Capture the cell that displays the provided text and extract its (x, y) central coordinate. 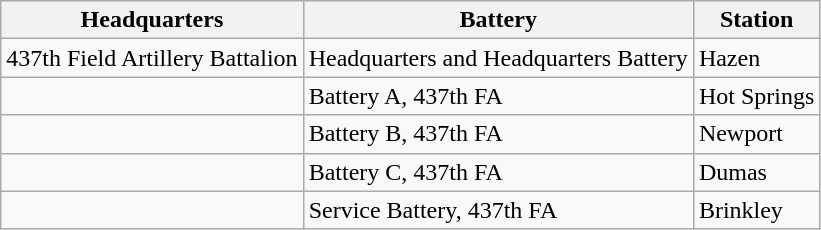
Headquarters (152, 20)
Hot Springs (756, 96)
Newport (756, 134)
Battery B, 437th FA (498, 134)
Service Battery, 437th FA (498, 210)
Battery C, 437th FA (498, 172)
Battery (498, 20)
Headquarters and Headquarters Battery (498, 58)
437th Field Artillery Battalion (152, 58)
Brinkley (756, 210)
Station (756, 20)
Dumas (756, 172)
Battery A, 437th FA (498, 96)
Hazen (756, 58)
